Find where the given text appears and provide that cell's center as [x, y] coordinate. 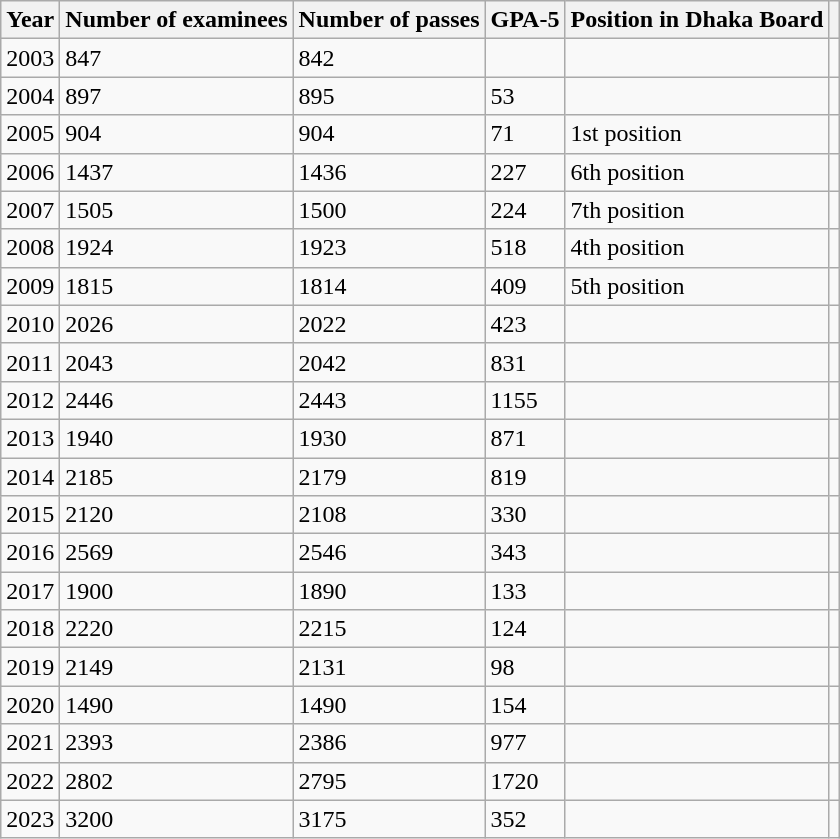
1500 [389, 210]
895 [389, 96]
6th position [697, 172]
2179 [389, 477]
224 [525, 210]
1436 [389, 172]
518 [525, 248]
2004 [30, 96]
2569 [176, 553]
1900 [176, 591]
2012 [30, 400]
GPA-5 [525, 20]
2019 [30, 667]
1924 [176, 248]
1st position [697, 134]
133 [525, 591]
2021 [30, 743]
227 [525, 172]
2393 [176, 743]
7th position [697, 210]
1815 [176, 286]
2007 [30, 210]
2006 [30, 172]
831 [525, 362]
330 [525, 515]
2042 [389, 362]
2005 [30, 134]
2015 [30, 515]
842 [389, 58]
1940 [176, 438]
53 [525, 96]
2446 [176, 400]
2215 [389, 629]
1930 [389, 438]
5th position [697, 286]
2546 [389, 553]
2120 [176, 515]
154 [525, 705]
2014 [30, 477]
1814 [389, 286]
2008 [30, 248]
2443 [389, 400]
2802 [176, 781]
871 [525, 438]
2017 [30, 591]
2795 [389, 781]
2185 [176, 477]
2026 [176, 324]
1437 [176, 172]
897 [176, 96]
2011 [30, 362]
2108 [389, 515]
Number of examinees [176, 20]
2003 [30, 58]
2023 [30, 819]
1505 [176, 210]
2016 [30, 553]
352 [525, 819]
1155 [525, 400]
819 [525, 477]
2010 [30, 324]
124 [525, 629]
2013 [30, 438]
Year [30, 20]
3200 [176, 819]
2009 [30, 286]
2020 [30, 705]
Number of passes [389, 20]
977 [525, 743]
2220 [176, 629]
2149 [176, 667]
71 [525, 134]
2131 [389, 667]
2043 [176, 362]
1923 [389, 248]
409 [525, 286]
2386 [389, 743]
1720 [525, 781]
1890 [389, 591]
3175 [389, 819]
423 [525, 324]
343 [525, 553]
98 [525, 667]
2018 [30, 629]
Position in Dhaka Board [697, 20]
847 [176, 58]
4th position [697, 248]
